Search for the cell housing the specified text and yield its [X, Y] center coordinate. 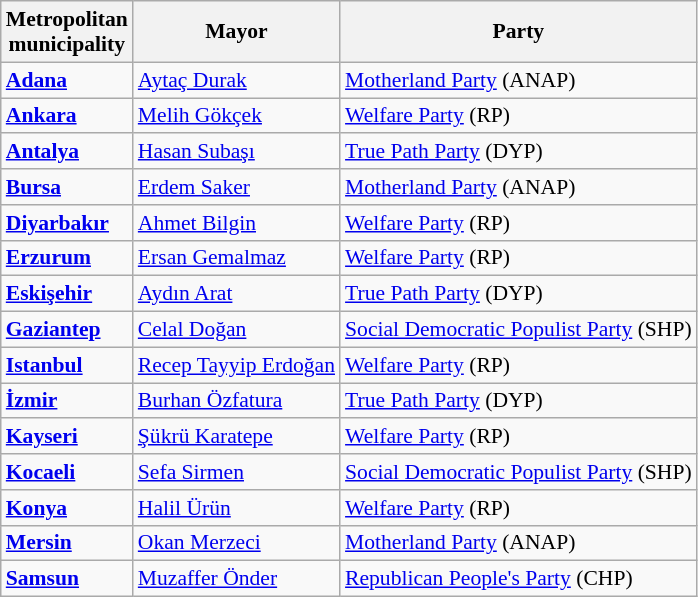
Diyarbakır [67, 223]
Eskişehir [67, 294]
Party [518, 32]
Istanbul [67, 365]
Adana [67, 80]
Bursa [67, 187]
Mersin [67, 543]
Okan Merzeci [236, 543]
Aydın Arat [236, 294]
Metropolitanmunicipality [67, 32]
Şükrü Karatepe [236, 437]
Antalya [67, 152]
Mayor [236, 32]
Erzurum [67, 258]
Ankara [67, 116]
Kayseri [67, 437]
İzmir [67, 401]
Halil Ürün [236, 508]
Samsun [67, 579]
Aytaç Durak [236, 80]
Konya [67, 508]
Ersan Gemalmaz [236, 258]
Recep Tayyip Erdoğan [236, 365]
Ahmet Bilgin [236, 223]
Sefa Sirmen [236, 472]
Republican People's Party (CHP) [518, 579]
Gaziantep [67, 330]
Celal Doğan [236, 330]
Burhan Özfatura [236, 401]
Kocaeli [67, 472]
Erdem Saker [236, 187]
Muzaffer Önder [236, 579]
Hasan Subaşı [236, 152]
Melih Gökçek [236, 116]
